Capture the cell that displays the provided text and extract its [x, y] central coordinate. 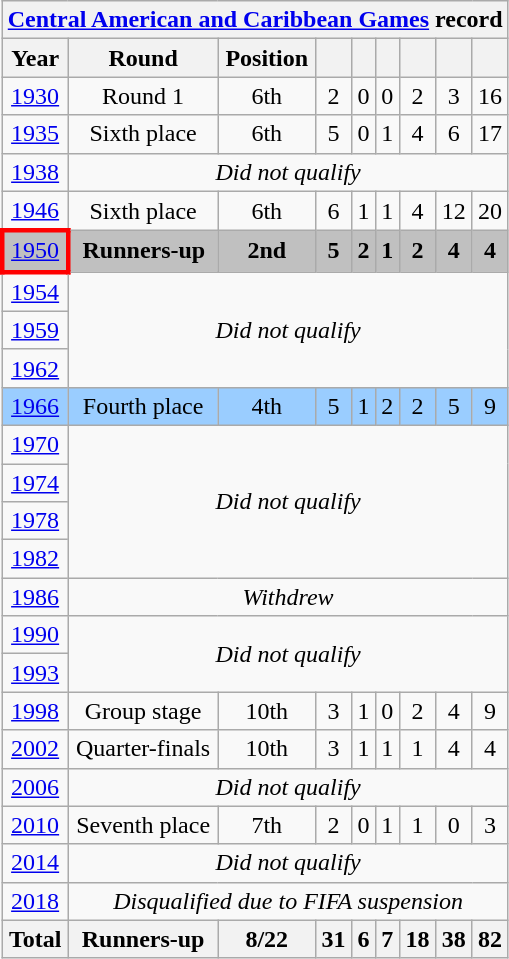
Central American and Caribbean Games record [255, 20]
7 [387, 939]
1974 [35, 483]
1993 [35, 673]
1986 [35, 597]
Withdrew [288, 597]
1982 [35, 559]
4th [266, 406]
1959 [35, 330]
Group stage [143, 711]
1998 [35, 711]
Fourth place [143, 406]
Disqualified due to FIFA suspension [288, 901]
2nd [266, 252]
8/22 [266, 939]
Round [143, 58]
2010 [35, 825]
1946 [35, 211]
1990 [35, 635]
1938 [35, 172]
Round 1 [143, 96]
Seventh place [143, 825]
Total [35, 939]
17 [490, 134]
2006 [35, 787]
1935 [35, 134]
18 [417, 939]
2002 [35, 749]
82 [490, 939]
1950 [35, 252]
16 [490, 96]
1954 [35, 292]
Quarter-finals [143, 749]
1970 [35, 444]
2018 [35, 901]
Year [35, 58]
1978 [35, 521]
20 [490, 211]
38 [454, 939]
31 [333, 939]
1930 [35, 96]
Position [266, 58]
7th [266, 825]
2014 [35, 863]
12 [454, 211]
1962 [35, 368]
1966 [35, 406]
